Detect which cell encompasses the target text, then output its [X, Y] center coordinate. 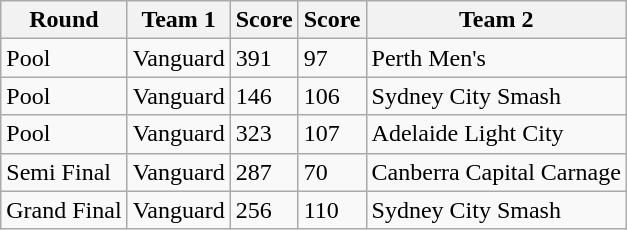
256 [264, 210]
Adelaide Light City [496, 134]
287 [264, 172]
Grand Final [64, 210]
Team 1 [178, 20]
323 [264, 134]
Semi Final [64, 172]
146 [264, 96]
106 [332, 96]
70 [332, 172]
107 [332, 134]
Canberra Capital Carnage [496, 172]
110 [332, 210]
Round [64, 20]
391 [264, 58]
97 [332, 58]
Team 2 [496, 20]
Perth Men's [496, 58]
